Determine the (X, Y) coordinate at the center of the cell enclosing the given text.  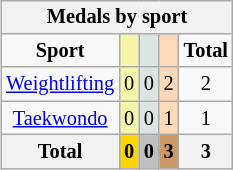
Sport (60, 51)
Weightlifting (60, 84)
Medals by sport (117, 17)
Taekwondo (60, 118)
